Scan for the cell matching the given text and deliver its [X, Y] coordinate at center. 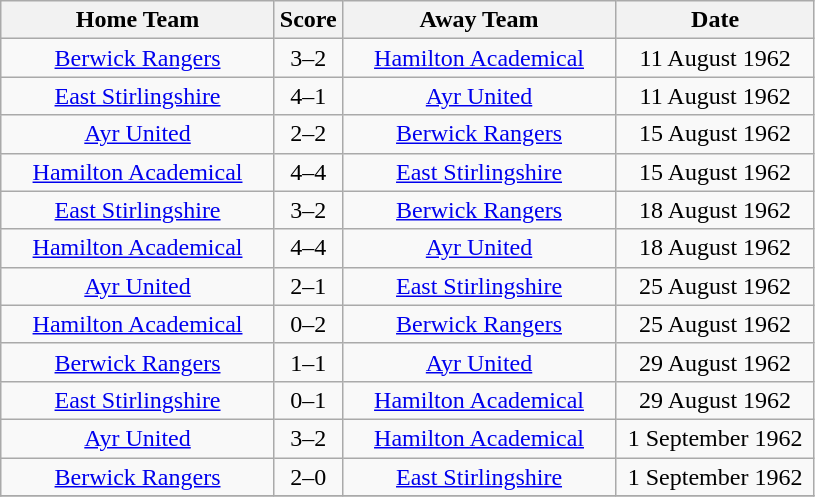
0–1 [308, 400]
Score [308, 20]
4–1 [308, 96]
2–2 [308, 134]
2–0 [308, 477]
Home Team [138, 20]
2–1 [308, 286]
0–2 [308, 324]
Date [716, 20]
Away Team [479, 20]
1–1 [308, 362]
